Provide the (x, y) coordinate of the cell's center where the given text is located.  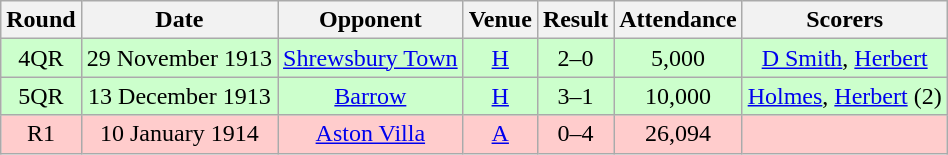
5QR (41, 96)
2–0 (575, 58)
Venue (500, 20)
A (500, 134)
0–4 (575, 134)
Round (41, 20)
13 December 1913 (179, 96)
Scorers (844, 20)
Opponent (371, 20)
29 November 1913 (179, 58)
Holmes, Herbert (2) (844, 96)
Aston Villa (371, 134)
R1 (41, 134)
Shrewsbury Town (371, 58)
3–1 (575, 96)
Result (575, 20)
10,000 (678, 96)
4QR (41, 58)
Date (179, 20)
26,094 (678, 134)
D Smith, Herbert (844, 58)
5,000 (678, 58)
10 January 1914 (179, 134)
Barrow (371, 96)
Attendance (678, 20)
